From the cell containing the given text, extract its center point as (x, y) coordinate. 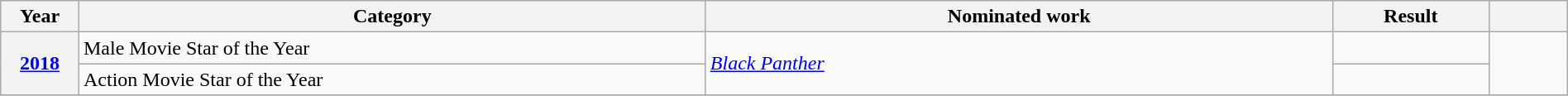
Nominated work (1019, 17)
2018 (40, 64)
Male Movie Star of the Year (392, 48)
Result (1411, 17)
Black Panther (1019, 64)
Action Movie Star of the Year (392, 79)
Category (392, 17)
Year (40, 17)
